Capture the cell that displays the provided text and extract its [X, Y] central coordinate. 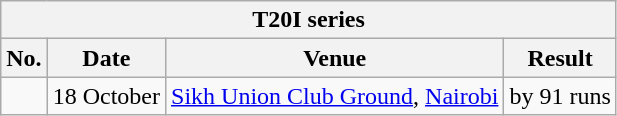
Result [560, 58]
Sikh Union Club Ground, Nairobi [335, 96]
No. [24, 58]
18 October [106, 96]
T20I series [309, 20]
Date [106, 58]
by 91 runs [560, 96]
Venue [335, 58]
